Extract the (x, y) coordinate from the center of the cell holding the provided text.  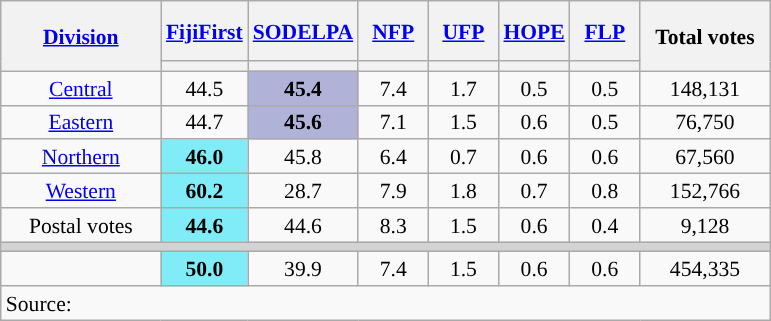
HOPE (534, 31)
Postal votes (81, 225)
Source: (386, 303)
NFP (393, 31)
Division (81, 36)
9,128 (705, 225)
0.8 (605, 191)
60.2 (204, 191)
45.4 (303, 88)
1.8 (463, 191)
45.6 (303, 122)
46.0 (204, 157)
Central (81, 88)
45.8 (303, 157)
50.0 (204, 269)
UFP (463, 31)
Northern (81, 157)
SODELPA (303, 31)
7.1 (393, 122)
FijiFirst (204, 31)
8.3 (393, 225)
76,750 (705, 122)
454,335 (705, 269)
1.7 (463, 88)
39.9 (303, 269)
FLP (605, 31)
Eastern (81, 122)
44.7 (204, 122)
0.4 (605, 225)
148,131 (705, 88)
Western (81, 191)
152,766 (705, 191)
44.5 (204, 88)
7.9 (393, 191)
28.7 (303, 191)
6.4 (393, 157)
67,560 (705, 157)
Total votes (705, 36)
